Identify which cell holds the provided text, then report its (x, y) central coordinate. 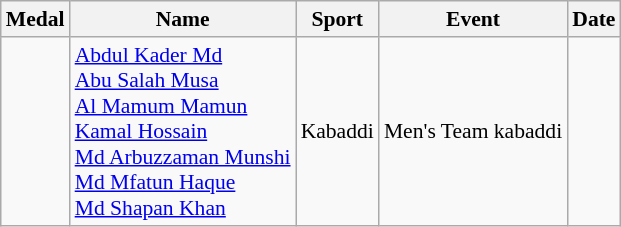
Sport (338, 19)
Date (594, 19)
Name (183, 19)
Men's Team kabaddi (473, 132)
Event (473, 19)
Kabaddi (338, 132)
Abdul Kader MdAbu Salah MusaAl Mamum MamunKamal HossainMd Arbuzzaman MunshiMd Mfatun HaqueMd Shapan Khan (183, 132)
Medal (36, 19)
